Search for the cell housing the specified text and yield its [x, y] center coordinate. 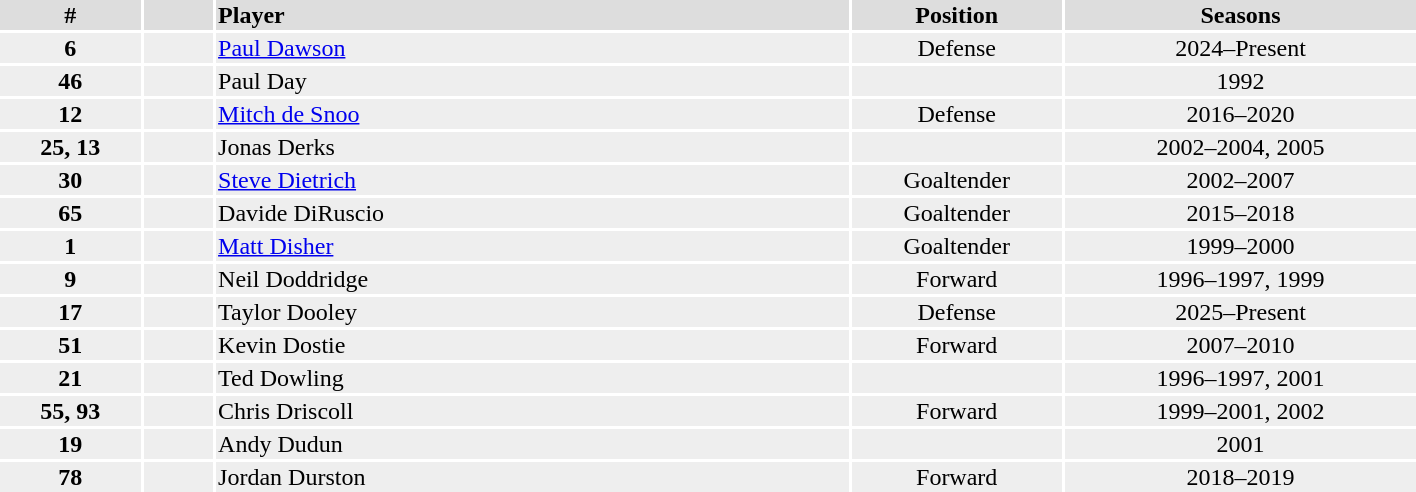
Andy Dudun [533, 444]
Ted Dowling [533, 378]
46 [70, 81]
1999–2000 [1240, 246]
# [70, 15]
2016–2020 [1240, 114]
1999–2001, 2002 [1240, 411]
Matt Disher [533, 246]
Steve Dietrich [533, 180]
Jonas Derks [533, 147]
2025–Present [1240, 312]
17 [70, 312]
2007–2010 [1240, 345]
Kevin Dostie [533, 345]
Taylor Dooley [533, 312]
25, 13 [70, 147]
Mitch de Snoo [533, 114]
1992 [1240, 81]
1996–1997, 1999 [1240, 279]
9 [70, 279]
19 [70, 444]
51 [70, 345]
2024–Present [1240, 48]
Position [956, 15]
2015–2018 [1240, 213]
6 [70, 48]
1 [70, 246]
Davide DiRuscio [533, 213]
Player [533, 15]
21 [70, 378]
2018–2019 [1240, 477]
Neil Doddridge [533, 279]
2001 [1240, 444]
55, 93 [70, 411]
65 [70, 213]
30 [70, 180]
Paul Dawson [533, 48]
Jordan Durston [533, 477]
1996–1997, 2001 [1240, 378]
Seasons [1240, 15]
78 [70, 477]
2002–2004, 2005 [1240, 147]
Chris Driscoll [533, 411]
Paul Day [533, 81]
2002–2007 [1240, 180]
12 [70, 114]
